Scan for the cell matching the given text and deliver its [x, y] coordinate at center. 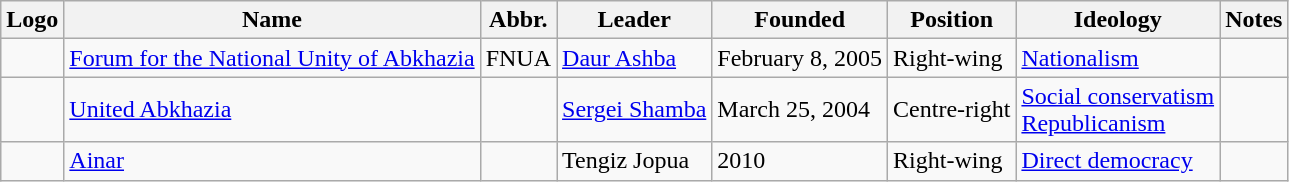
February 8, 2005 [800, 58]
2010 [800, 161]
Direct democracy [1118, 161]
Name [272, 20]
Centre-right [952, 110]
Position [952, 20]
Daur Ashba [634, 58]
FNUA [518, 58]
Tengiz Jopua [634, 161]
Sergei Shamba [634, 110]
Ideology [1118, 20]
Abbr. [518, 20]
Forum for the National Unity of Abkhazia [272, 58]
Logo [32, 20]
March 25, 2004 [800, 110]
Founded [800, 20]
Nationalism [1118, 58]
Leader [634, 20]
Notes [1254, 20]
United Abkhazia [272, 110]
Ainar [272, 161]
Social conservatismRepublicanism [1118, 110]
